From the cell containing the given text, extract its center point as (X, Y) coordinate. 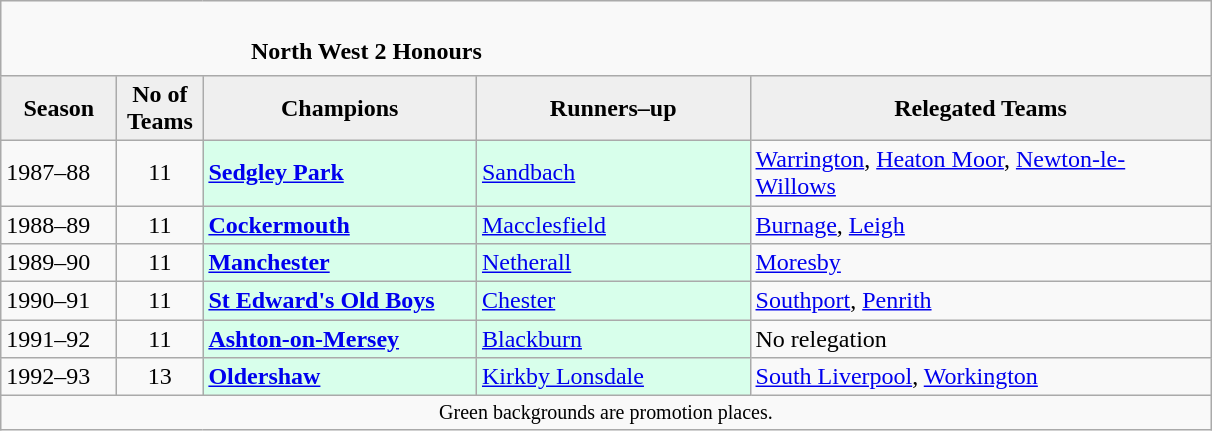
No relegation (980, 339)
Green backgrounds are promotion places. (606, 412)
13 (160, 377)
1987–88 (59, 172)
Moresby (980, 263)
Champions (340, 108)
Burnage, Leigh (980, 225)
1989–90 (59, 263)
No of Teams (160, 108)
Manchester (340, 263)
South Liverpool, Workington (980, 377)
1991–92 (59, 339)
Warrington, Heaton Moor, Newton-le-Willows (980, 172)
Sedgley Park (340, 172)
Kirkby Lonsdale (613, 377)
Runners–up (613, 108)
Netherall (613, 263)
Chester (613, 301)
Cockermouth (340, 225)
Blackburn (613, 339)
Sandbach (613, 172)
Season (59, 108)
Macclesfield (613, 225)
1990–91 (59, 301)
1992–93 (59, 377)
Relegated Teams (980, 108)
Southport, Penrith (980, 301)
Ashton-on-Mersey (340, 339)
1988–89 (59, 225)
Oldershaw (340, 377)
St Edward's Old Boys (340, 301)
